Detect which cell encompasses the target text, then output its (x, y) center coordinate. 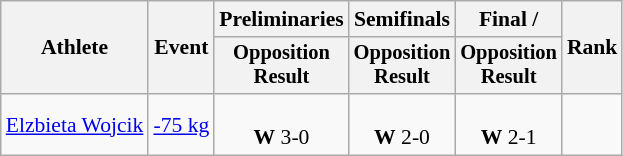
Rank (592, 48)
Final / (508, 19)
Elzbieta Wojcik (75, 124)
W 2-1 (508, 124)
Preliminaries (281, 19)
Athlete (75, 48)
-75 kg (181, 124)
Event (181, 48)
Semifinals (402, 19)
W 2-0 (402, 124)
W 3-0 (281, 124)
